Search for the cell housing the specified text and yield its [X, Y] center coordinate. 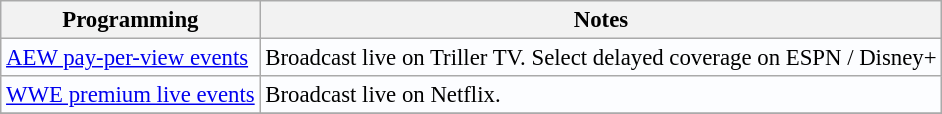
WWE premium live events [130, 95]
Broadcast live on Netflix. [601, 95]
Notes [601, 20]
Broadcast live on Triller TV. Select delayed coverage on ESPN / Disney+ [601, 58]
Programming [130, 20]
AEW pay-per-view events [130, 58]
